Find where the given text appears and provide that cell's center as (X, Y) coordinate. 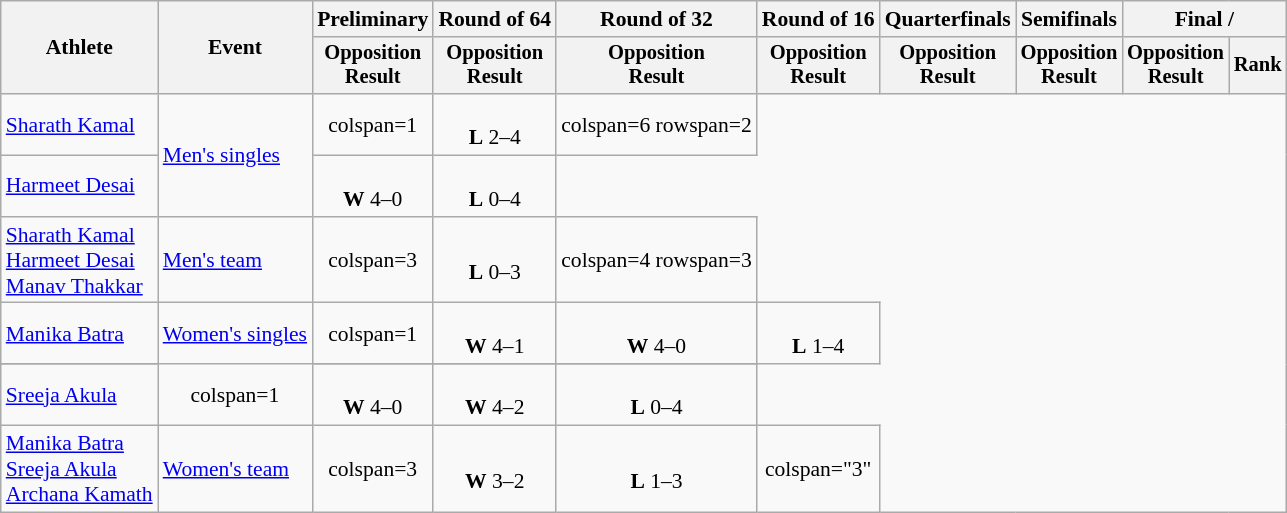
Harmeet Desai (80, 186)
Sharath Kamal (80, 124)
Manika Batra Sreeja Akula Archana Kamath (80, 470)
colspan="3" (818, 470)
W 3–2 (494, 470)
Preliminary (372, 19)
colspan=6 rowspan=2 (656, 124)
Men's singles (235, 155)
Men's team (235, 260)
colspan=4 rowspan=3 (656, 260)
Athlete (80, 48)
Sreeja Akula (80, 394)
Rank (1258, 66)
L 2–4 (494, 124)
Quarterfinals (948, 19)
Round of 16 (818, 19)
L 1–4 (818, 334)
L 1–3 (656, 470)
L 0–3 (494, 260)
W 4–2 (494, 394)
Sharath Kamal Harmeet Desai Manav Thakkar (80, 260)
Women's singles (235, 334)
Manika Batra (80, 334)
Round of 64 (494, 19)
W 4–1 (494, 334)
Event (235, 48)
Semifinals (1070, 19)
Final / (1204, 19)
Women's team (235, 470)
Round of 32 (656, 19)
